Return (x, y) of the center of cell containing provided text 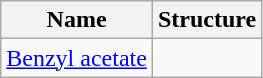
Benzyl acetate (77, 58)
Name (77, 20)
Structure (206, 20)
